From the cell containing the given text, extract its center point as [X, Y] coordinate. 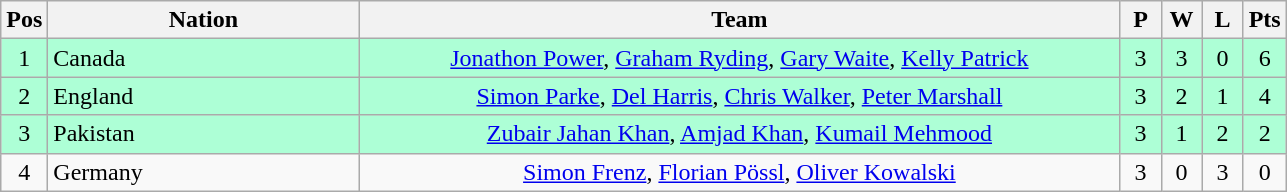
Simon Frenz, Florian Pössl, Oliver Kowalski [740, 172]
L [1222, 20]
Germany [204, 172]
Nation [204, 20]
Zubair Jahan Khan, Amjad Khan, Kumail Mehmood [740, 134]
6 [1264, 58]
Jonathon Power, Graham Ryding, Gary Waite, Kelly Patrick [740, 58]
Pakistan [204, 134]
Pts [1264, 20]
P [1140, 20]
Team [740, 20]
Simon Parke, Del Harris, Chris Walker, Peter Marshall [740, 96]
W [1182, 20]
England [204, 96]
Pos [24, 20]
Canada [204, 58]
